Capture the cell that displays the provided text and extract its [x, y] central coordinate. 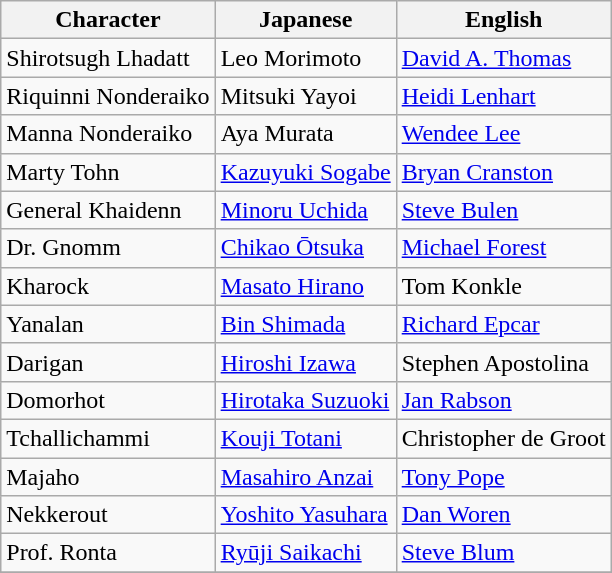
Manna Nonderaiko [108, 134]
Prof. Ronta [108, 553]
Ryūji Saikachi [306, 553]
Tchallichammi [108, 438]
Dr. Gnomm [108, 248]
Yoshito Yasuhara [306, 515]
Steve Blum [504, 553]
David A. Thomas [504, 58]
Masato Hirano [306, 286]
Riquinni Nonderaiko [108, 96]
Wendee Lee [504, 134]
Darigan [108, 362]
Bryan Cranston [504, 172]
General Khaidenn [108, 210]
Masahiro Anzai [306, 477]
Aya Murata [306, 134]
Domorhot [108, 400]
Bin Shimada [306, 324]
Kazuyuki Sogabe [306, 172]
Dan Woren [504, 515]
Leo Morimoto [306, 58]
Hiroshi Izawa [306, 362]
Chikao Ōtsuka [306, 248]
Majaho [108, 477]
Hirotaka Suzuoki [306, 400]
Character [108, 20]
Mitsuki Yayoi [306, 96]
Tom Konkle [504, 286]
English [504, 20]
Jan Rabson [504, 400]
Nekkerout [108, 515]
Steve Bulen [504, 210]
Japanese [306, 20]
Heidi Lenhart [504, 96]
Stephen Apostolina [504, 362]
Shirotsugh Lhadatt [108, 58]
Kouji Totani [306, 438]
Tony Pope [504, 477]
Minoru Uchida [306, 210]
Michael Forest [504, 248]
Richard Epcar [504, 324]
Marty Tohn [108, 172]
Christopher de Groot [504, 438]
Kharock [108, 286]
Yanalan [108, 324]
